Output the (x, y) coordinate of the center of the cell containing the given text.  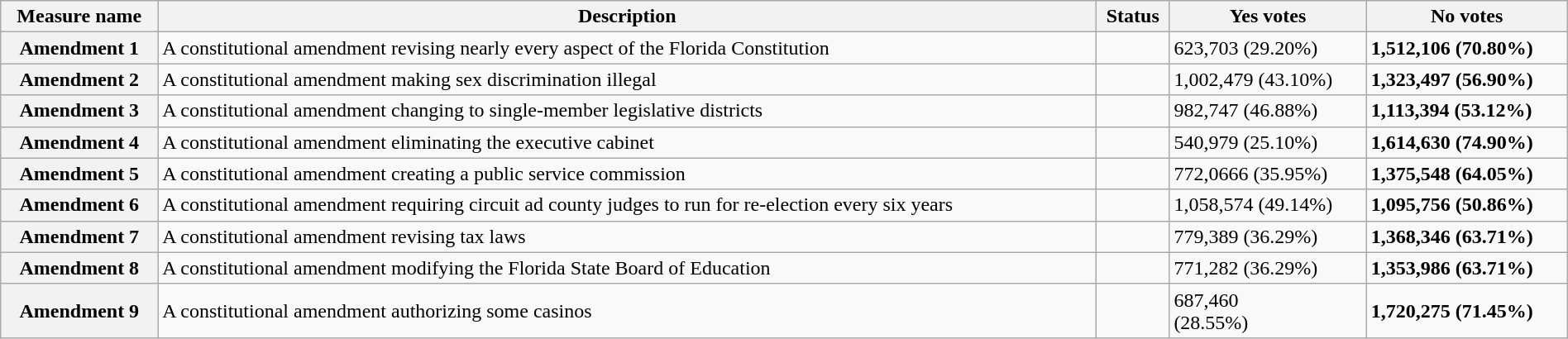
540,979 (25.10%) (1268, 142)
1,323,497 (56.90%) (1467, 79)
982,747 (46.88%) (1268, 111)
779,389 (36.29%) (1268, 236)
Status (1133, 17)
1,353,986 (63.71%) (1467, 268)
Yes votes (1268, 17)
Amendment 2 (79, 79)
Amendment 8 (79, 268)
A constitutional amendment requiring circuit ad county judges to run for re-election every six years (627, 205)
A constitutional amendment revising nearly every aspect of the Florida Constitution (627, 48)
A constitutional amendment modifying the Florida State Board of Education (627, 268)
1,375,548 (64.05%) (1467, 174)
Amendment 7 (79, 236)
687,460(28.55%) (1268, 311)
1,368,346 (63.71%) (1467, 236)
1,720,275 (71.45%) (1467, 311)
1,614,630 (74.90%) (1467, 142)
Amendment 1 (79, 48)
A constitutional amendment making sex discrimination illegal (627, 79)
A constitutional amendment eliminating the executive cabinet (627, 142)
772,0666 (35.95%) (1268, 174)
A constitutional amendment creating a public service commission (627, 174)
A constitutional amendment changing to single-member legislative districts (627, 111)
Amendment 6 (79, 205)
1,002,479 (43.10%) (1268, 79)
1,058,574 (49.14%) (1268, 205)
771,282 (36.29%) (1268, 268)
A constitutional amendment revising tax laws (627, 236)
Description (627, 17)
1,095,756 (50.86%) (1467, 205)
A constitutional amendment authorizing some casinos (627, 311)
1,113,394 (53.12%) (1467, 111)
1,512,106 (70.80%) (1467, 48)
No votes (1467, 17)
Measure name (79, 17)
Amendment 3 (79, 111)
623,703 (29.20%) (1268, 48)
Amendment 4 (79, 142)
Amendment 5 (79, 174)
Amendment 9 (79, 311)
